Output the (X, Y) coordinate of the center of the cell containing the given text.  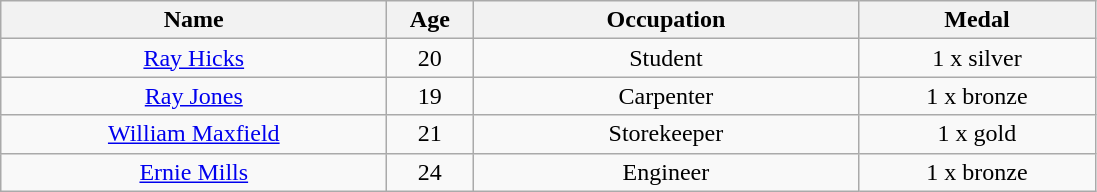
Student (666, 58)
Age (430, 20)
Storekeeper (666, 134)
Carpenter (666, 96)
1 x gold (977, 134)
Ray Hicks (194, 58)
24 (430, 172)
20 (430, 58)
Engineer (666, 172)
Medal (977, 20)
1 x silver (977, 58)
Name (194, 20)
Ray Jones (194, 96)
19 (430, 96)
Ernie Mills (194, 172)
William Maxfield (194, 134)
21 (430, 134)
Occupation (666, 20)
